Find where the given text appears and provide that cell's center as [x, y] coordinate. 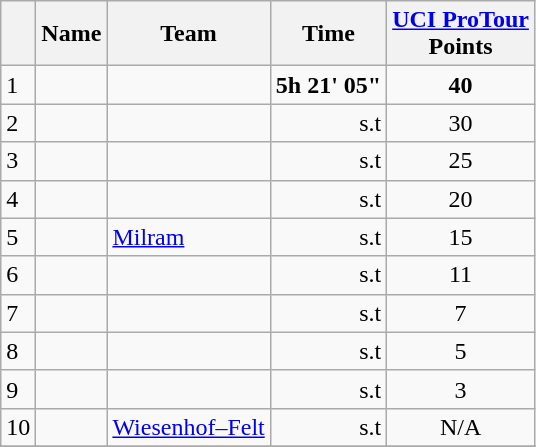
5h 21' 05" [328, 85]
UCI ProTourPoints [461, 34]
10 [18, 427]
1 [18, 85]
25 [461, 161]
11 [461, 275]
N/A [461, 427]
6 [18, 275]
40 [461, 85]
Team [188, 34]
4 [18, 199]
20 [461, 199]
9 [18, 389]
30 [461, 123]
8 [18, 351]
Milram [188, 237]
Wiesenhof–Felt [188, 427]
Time [328, 34]
Name [72, 34]
15 [461, 237]
2 [18, 123]
